Scan for the cell matching the given text and deliver its (X, Y) coordinate at center. 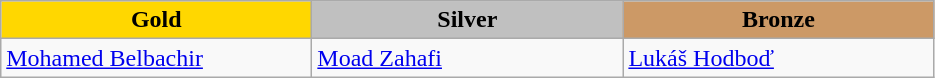
Moad Zahafi (468, 58)
Silver (468, 20)
Bronze (778, 20)
Gold (156, 20)
Mohamed Belbachir (156, 58)
Lukáš Hodboď (778, 58)
